Detect which cell encompasses the target text, then output its (X, Y) center coordinate. 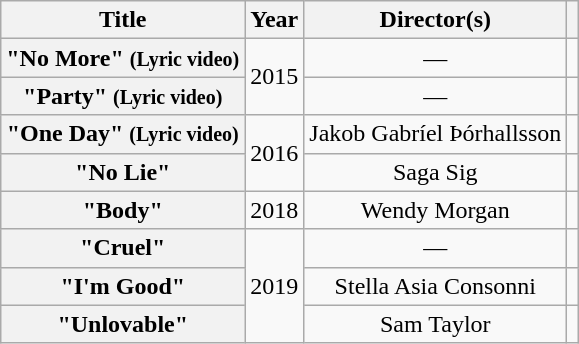
Saga Sig (436, 172)
"No Lie" (123, 172)
2015 (274, 77)
2016 (274, 153)
"Body" (123, 210)
"No More" (Lyric video) (123, 58)
2018 (274, 210)
Director(s) (436, 20)
"I'm Good" (123, 286)
Year (274, 20)
2019 (274, 286)
Title (123, 20)
"One Day" (Lyric video) (123, 134)
"Cruel" (123, 248)
Sam Taylor (436, 324)
"Unlovable" (123, 324)
Wendy Morgan (436, 210)
Jakob Gabríel Þórhallsson (436, 134)
Stella Asia Consonni (436, 286)
"Party" (Lyric video) (123, 96)
